Output the [x, y] coordinate of the center of the cell containing the given text.  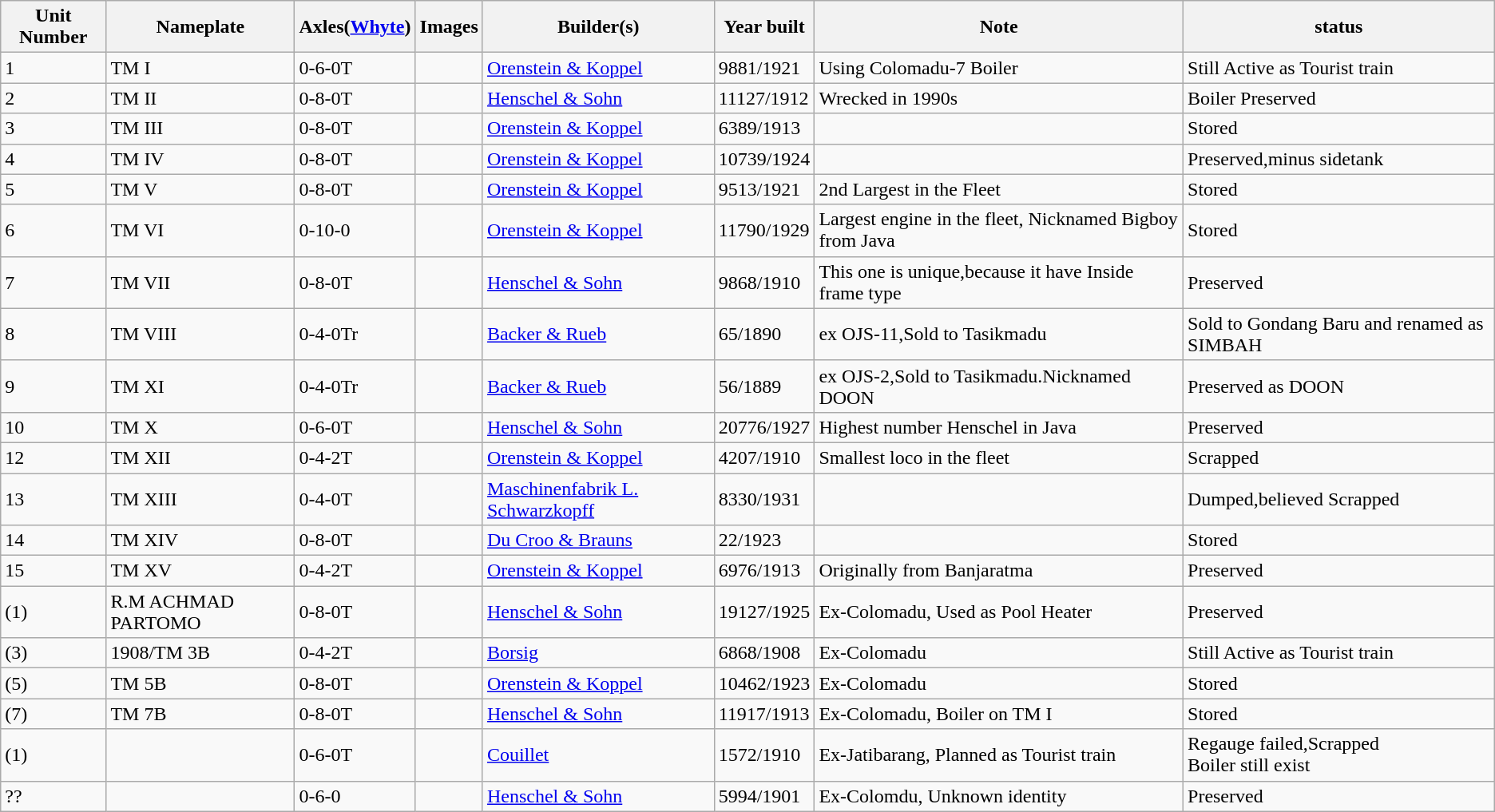
(7) [54, 714]
TM III [200, 129]
Boiler Preserved [1339, 98]
R.M ACHMAD PARTOMO [200, 612]
ex OJS-2,Sold to Tasikmadu.Nicknamed DOON [999, 386]
10462/1923 [764, 683]
10 [54, 427]
TM XI [200, 386]
Wrecked in 1990s [999, 98]
Images [449, 27]
TM V [200, 189]
20776/1927 [764, 427]
9881/1921 [764, 68]
11127/1912 [764, 98]
9 [54, 386]
TM VII [200, 283]
4207/1910 [764, 457]
15 [54, 571]
5 [54, 189]
Smallest loco in the fleet [999, 457]
Builder(s) [598, 27]
8330/1931 [764, 498]
11917/1913 [764, 714]
Dumped,believed Scrapped [1339, 498]
0-10-0 [355, 230]
13 [54, 498]
TM II [200, 98]
Borsig [598, 653]
Note [999, 27]
This one is unique,because it have Inside frame type [999, 283]
TM X [200, 427]
TM VIII [200, 334]
TM 5B [200, 683]
Highest number Henschel in Java [999, 427]
Maschinenfabrik L. Schwarzkopff [598, 498]
5994/1901 [764, 796]
1572/1910 [764, 755]
Scrapped [1339, 457]
TM 7B [200, 714]
?? [54, 796]
0-6-0 [355, 796]
Nameplate [200, 27]
TM VI [200, 230]
ex OJS-11,Sold to Tasikmadu [999, 334]
Sold to Gondang Baru and renamed as SIMBAH [1339, 334]
9868/1910 [764, 283]
7 [54, 283]
Axles(Whyte) [355, 27]
Ex-Colomadu, Boiler on TM I [999, 714]
0-4-0T [355, 498]
Preserved as DOON [1339, 386]
11790/1929 [764, 230]
56/1889 [764, 386]
1 [54, 68]
TM I [200, 68]
Preserved,minus sidetank [1339, 159]
Year built [764, 27]
Ex-Colomadu, Used as Pool Heater [999, 612]
Couillet [598, 755]
Unit Number [54, 27]
Ex-Jatibarang, Planned as Tourist train [999, 755]
6 [54, 230]
TM XIV [200, 541]
Using Colomadu-7 Boiler [999, 68]
12 [54, 457]
Regauge failed,ScrappedBoiler still exist [1339, 755]
TM XII [200, 457]
TM IV [200, 159]
(5) [54, 683]
Originally from Banjaratma [999, 571]
Du Croo & Brauns [598, 541]
status [1339, 27]
1908/TM 3B [200, 653]
TM XV [200, 571]
3 [54, 129]
8 [54, 334]
9513/1921 [764, 189]
6868/1908 [764, 653]
10739/1924 [764, 159]
2 [54, 98]
65/1890 [764, 334]
2nd Largest in the Fleet [999, 189]
Largest engine in the fleet, Nicknamed Bigboy from Java [999, 230]
6389/1913 [764, 129]
4 [54, 159]
TM XIII [200, 498]
Ex-Colomdu, Unknown identity [999, 796]
19127/1925 [764, 612]
22/1923 [764, 541]
(3) [54, 653]
6976/1913 [764, 571]
14 [54, 541]
